For the text-containing cell, return its midpoint in (x, y) coordinate format. 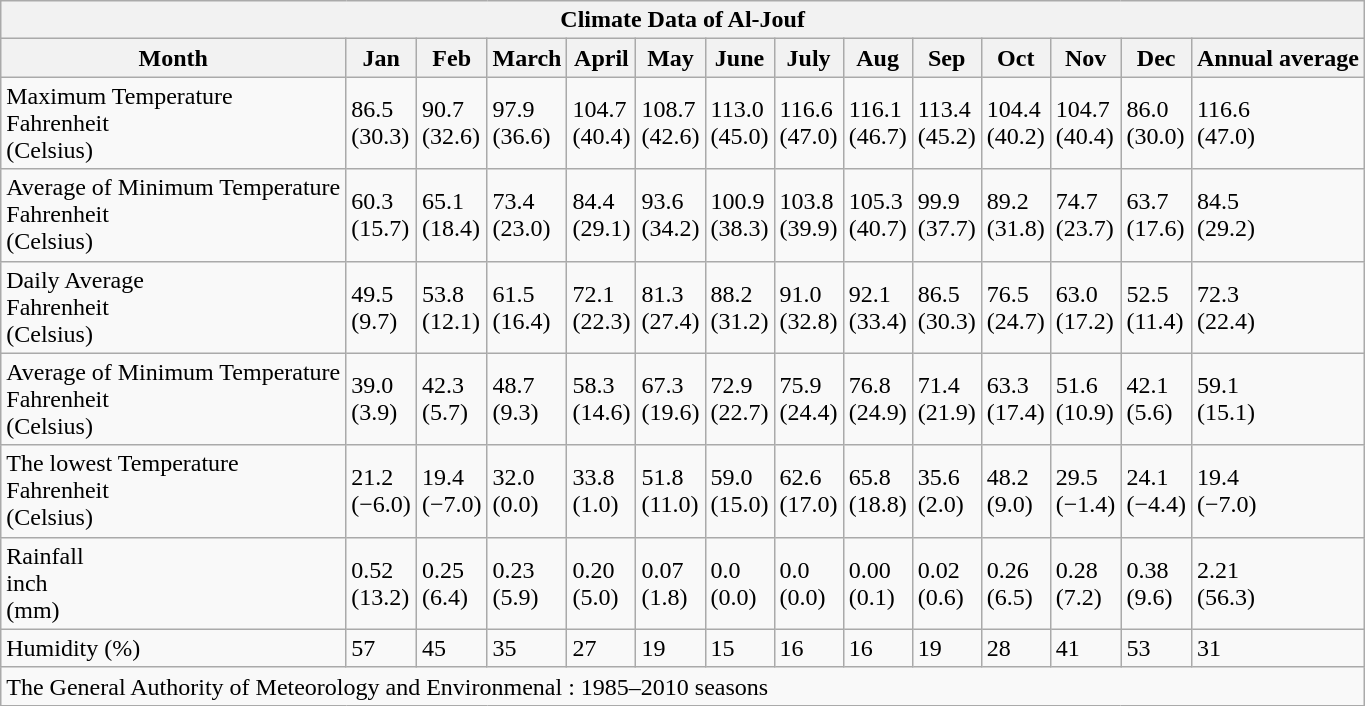
0.02(0.6) (946, 583)
June (740, 58)
67.3(19.6) (670, 399)
0.20(5.0) (602, 583)
99.9(37.7) (946, 215)
28 (1016, 648)
104.4(40.2) (1016, 123)
42.1(5.6) (1156, 399)
39.0(3.9) (382, 399)
61.5(16.4) (527, 307)
72.9(22.7) (740, 399)
The lowest TemperatureFahrenheit(Celsius) (174, 491)
113.0(45.0) (740, 123)
116.1(46.7) (878, 123)
65.1(18.4) (452, 215)
Humidity (%) (174, 648)
76.8(24.9) (878, 399)
The General Authority of Meteorology and Environmenal : 1985–2010 seasons (683, 686)
73.4(23.0) (527, 215)
35.6(2.0) (946, 491)
31 (1278, 648)
March (527, 58)
Rainfallinch(mm) (174, 583)
Jan (382, 58)
57 (382, 648)
Aug (878, 58)
108.7(42.6) (670, 123)
21.2(−6.0) (382, 491)
113.4(45.2) (946, 123)
Dec (1156, 58)
Month (174, 58)
0.07(1.8) (670, 583)
Sep (946, 58)
33.8(1.0) (602, 491)
93.6(34.2) (670, 215)
41 (1086, 648)
48.7(9.3) (527, 399)
86.0(30.0) (1156, 123)
72.1(22.3) (602, 307)
81.3(27.4) (670, 307)
April (602, 58)
Daily AverageFahrenheit(Celsius) (174, 307)
0.28(7.2) (1086, 583)
27 (602, 648)
65.8(18.8) (878, 491)
0.25(6.4) (452, 583)
42.3(5.7) (452, 399)
0.38(9.6) (1156, 583)
Oct (1016, 58)
Maximum TemperatureFahrenheit(Celsius) (174, 123)
100.9(38.3) (740, 215)
35 (527, 648)
58.3(14.6) (602, 399)
92.1(33.4) (878, 307)
52.5(11.4) (1156, 307)
91.0(32.8) (808, 307)
53 (1156, 648)
105.3(40.7) (878, 215)
45 (452, 648)
0.00(0.1) (878, 583)
72.3(22.4) (1278, 307)
90.7(32.6) (452, 123)
74.7(23.7) (1086, 215)
32.0(0.0) (527, 491)
0.26(6.5) (1016, 583)
71.4(21.9) (946, 399)
Feb (452, 58)
84.4(29.1) (602, 215)
75.9(24.4) (808, 399)
88.2(31.2) (740, 307)
Nov (1086, 58)
15 (740, 648)
84.5(29.2) (1278, 215)
62.6(17.0) (808, 491)
97.9(36.6) (527, 123)
2.21(56.3) (1278, 583)
49.5(9.7) (382, 307)
0.23(5.9) (527, 583)
Annual average (1278, 58)
63.3(17.4) (1016, 399)
24.1(−4.4) (1156, 491)
51.8(11.0) (670, 491)
29.5(−1.4) (1086, 491)
63.7(17.6) (1156, 215)
103.8(39.9) (808, 215)
May (670, 58)
76.5(24.7) (1016, 307)
89.2(31.8) (1016, 215)
53.8(12.1) (452, 307)
59.1(15.1) (1278, 399)
Climate Data of Al-Jouf (683, 20)
0.52(13.2) (382, 583)
60.3(15.7) (382, 215)
59.0(15.0) (740, 491)
July (808, 58)
63.0(17.2) (1086, 307)
51.6(10.9) (1086, 399)
48.2(9.0) (1016, 491)
